Scan for the cell matching the given text and deliver its (X, Y) coordinate at center. 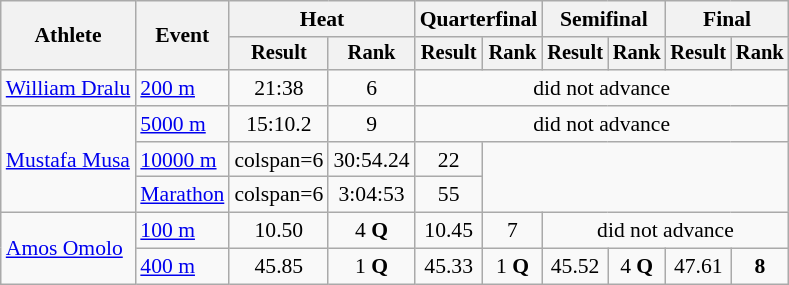
Athlete (68, 36)
Semifinal (604, 19)
21:38 (278, 88)
Final (726, 19)
3:04:53 (371, 195)
45.33 (449, 267)
William Dralu (68, 88)
Event (182, 36)
9 (371, 124)
Mustafa Musa (68, 160)
8 (760, 267)
10.50 (278, 231)
100 m (182, 231)
Amos Omolo (68, 248)
6 (371, 88)
400 m (182, 267)
10.45 (449, 231)
7 (513, 231)
200 m (182, 88)
45.85 (278, 267)
55 (449, 195)
30:54.24 (371, 160)
Marathon (182, 195)
Heat (322, 19)
15:10.2 (278, 124)
47.61 (698, 267)
10000 m (182, 160)
22 (449, 160)
5000 m (182, 124)
45.52 (575, 267)
Quarterfinal (479, 19)
